Identify which cell holds the provided text, then report its (x, y) central coordinate. 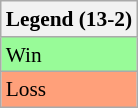
Legend (13-2) (69, 19)
Win (69, 55)
Loss (69, 90)
